Detect which cell encompasses the target text, then output its [X, Y] center coordinate. 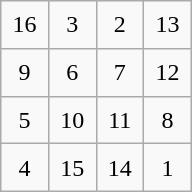
16 [25, 25]
1 [168, 168]
8 [168, 120]
5 [25, 120]
3 [72, 25]
2 [120, 25]
6 [72, 72]
11 [120, 120]
12 [168, 72]
4 [25, 168]
13 [168, 25]
10 [72, 120]
7 [120, 72]
9 [25, 72]
14 [120, 168]
15 [72, 168]
